Search for the cell housing the specified text and yield its (x, y) center coordinate. 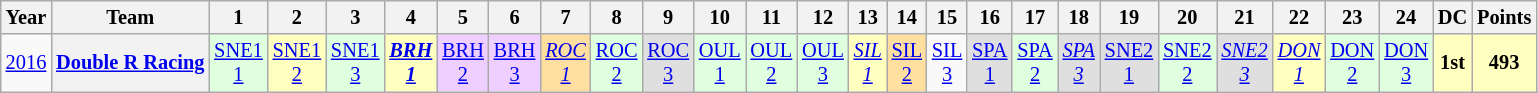
22 (1300, 17)
ROC2 (617, 63)
SIL2 (907, 63)
5 (463, 17)
BRH2 (463, 63)
493 (1504, 63)
SPA1 (990, 63)
DON2 (1352, 63)
20 (1187, 17)
SNE22 (1187, 63)
Year (26, 17)
6 (515, 17)
Team (130, 17)
2016 (26, 63)
SNE23 (1244, 63)
12 (823, 17)
1st (1452, 63)
SIL1 (868, 63)
SIL3 (947, 63)
19 (1129, 17)
4 (410, 17)
Points (1504, 17)
OUL1 (720, 63)
SPA3 (1079, 63)
23 (1352, 17)
15 (947, 17)
7 (565, 17)
3 (355, 17)
10 (720, 17)
DC (1452, 17)
SNE21 (1129, 63)
Double R Racing (130, 63)
BRH3 (515, 63)
ROC1 (565, 63)
9 (668, 17)
OUL3 (823, 63)
SPA2 (1034, 63)
16 (990, 17)
17 (1034, 17)
DON3 (1406, 63)
SNE13 (355, 63)
14 (907, 17)
SNE12 (297, 63)
1 (238, 17)
BRH1 (410, 63)
OUL2 (772, 63)
8 (617, 17)
24 (1406, 17)
18 (1079, 17)
13 (868, 17)
DON1 (1300, 63)
SNE11 (238, 63)
11 (772, 17)
21 (1244, 17)
ROC3 (668, 63)
2 (297, 17)
